Return [X, Y] of the center of cell containing provided text 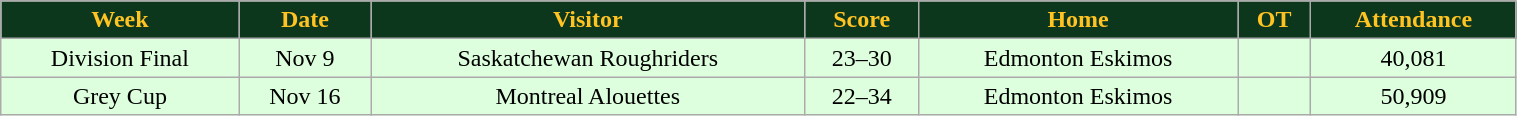
OT [1274, 20]
Nov 16 [305, 96]
50,909 [1414, 96]
40,081 [1414, 58]
Week [120, 20]
23–30 [862, 58]
Saskatchewan Roughriders [588, 58]
Montreal Alouettes [588, 96]
Visitor [588, 20]
Home [1078, 20]
Division Final [120, 58]
Grey Cup [120, 96]
Nov 9 [305, 58]
Attendance [1414, 20]
22–34 [862, 96]
Date [305, 20]
Score [862, 20]
